Find where the given text appears and provide that cell's center as (X, Y) coordinate. 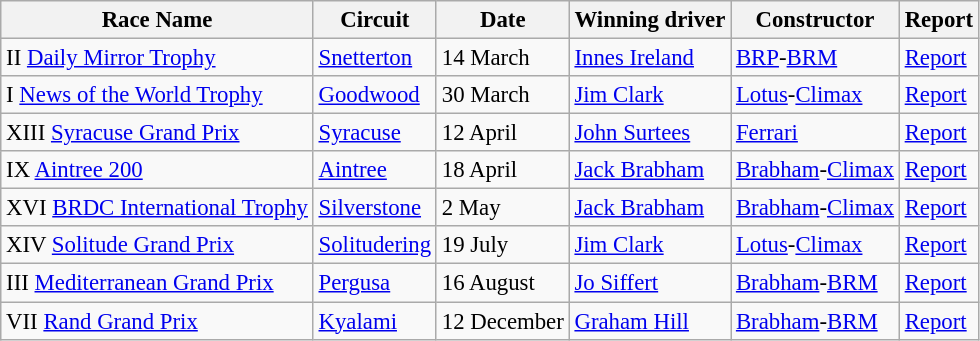
Constructor (816, 20)
Syracuse (374, 133)
Date (502, 20)
Ferrari (816, 133)
12 April (502, 133)
XVI BRDC International Trophy (157, 208)
BRP-BRM (816, 58)
VII Rand Grand Prix (157, 321)
XIII Syracuse Grand Prix (157, 133)
12 December (502, 321)
John Surtees (650, 133)
Kyalami (374, 321)
Snetterton (374, 58)
18 April (502, 170)
Winning driver (650, 20)
Goodwood (374, 95)
Silverstone (374, 208)
II Daily Mirror Trophy (157, 58)
30 March (502, 95)
Solitudering (374, 245)
Graham Hill (650, 321)
19 July (502, 245)
Pergusa (374, 283)
IX Aintree 200 (157, 170)
Aintree (374, 170)
I News of the World Trophy (157, 95)
14 March (502, 58)
Innes Ireland (650, 58)
16 August (502, 283)
2 May (502, 208)
Circuit (374, 20)
III Mediterranean Grand Prix (157, 283)
Jo Siffert (650, 283)
Race Name (157, 20)
XIV Solitude Grand Prix (157, 245)
